Detect which cell encompasses the target text, then output its (x, y) center coordinate. 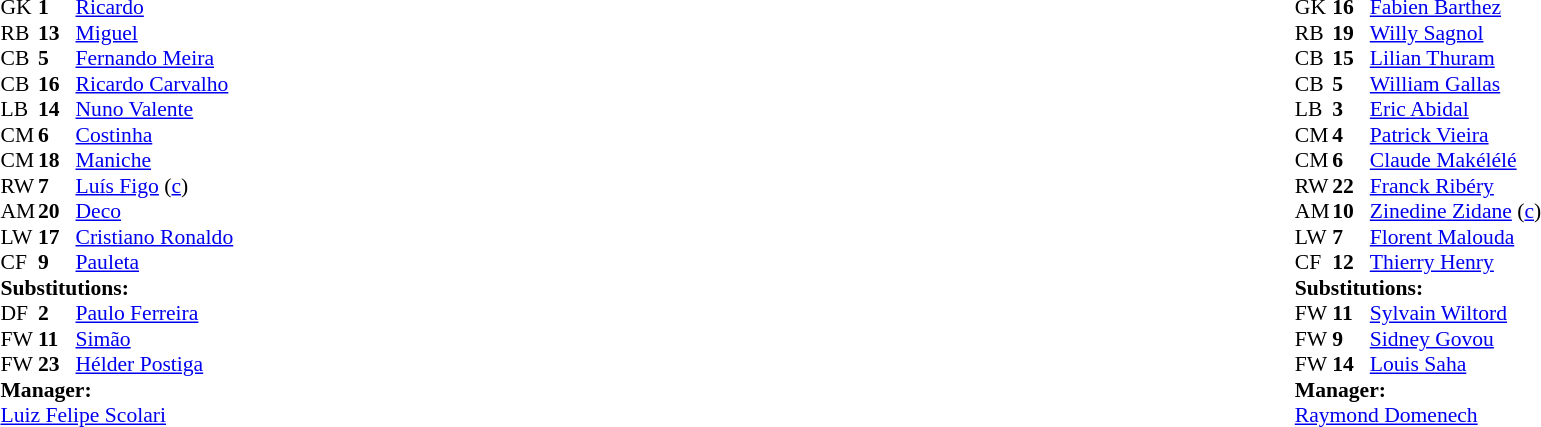
Eric Abidal (1456, 109)
Sylvain Wiltord (1456, 313)
Maniche (155, 161)
Claude Makélélé (1456, 161)
Costinha (155, 135)
19 (1351, 33)
Patrick Vieira (1456, 135)
William Gallas (1456, 84)
Pauleta (155, 263)
16 (57, 84)
Louis Saha (1456, 365)
Lilian Thuram (1456, 59)
Cristiano Ronaldo (155, 237)
Thierry Henry (1456, 263)
4 (1351, 135)
DF (19, 313)
2 (57, 313)
13 (57, 33)
3 (1351, 109)
15 (1351, 59)
Ricardo Carvalho (155, 84)
Nuno Valente (155, 109)
Luís Figo (c) (155, 186)
Deco (155, 211)
Willy Sagnol (1456, 33)
Simão (155, 339)
12 (1351, 263)
17 (57, 237)
18 (57, 161)
Paulo Ferreira (155, 313)
22 (1351, 186)
Hélder Postiga (155, 365)
Sidney Govou (1456, 339)
Miguel (155, 33)
Fernando Meira (155, 59)
23 (57, 365)
Zinedine Zidane (c) (1456, 211)
10 (1351, 211)
Franck Ribéry (1456, 186)
20 (57, 211)
Florent Malouda (1456, 237)
